Return the (X, Y) coordinate for the center point of the cell that contains the specified text.  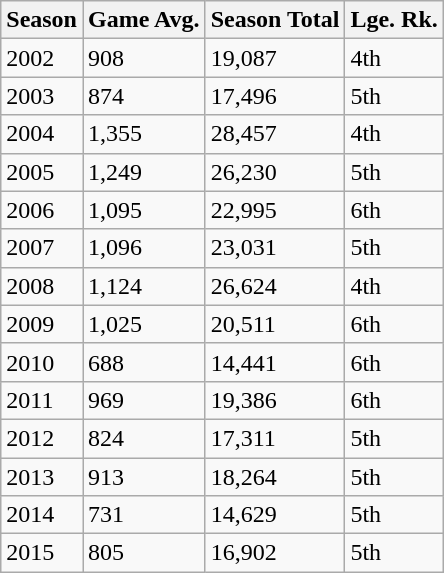
2003 (42, 96)
20,511 (275, 324)
2002 (42, 58)
688 (144, 362)
19,087 (275, 58)
1,355 (144, 134)
16,902 (275, 553)
1,249 (144, 172)
2007 (42, 248)
969 (144, 400)
874 (144, 96)
Lge. Rk. (394, 20)
2006 (42, 210)
26,230 (275, 172)
731 (144, 515)
805 (144, 553)
2010 (42, 362)
18,264 (275, 477)
28,457 (275, 134)
19,386 (275, 400)
Season Total (275, 20)
23,031 (275, 248)
2005 (42, 172)
2004 (42, 134)
26,624 (275, 286)
Game Avg. (144, 20)
1,124 (144, 286)
1,096 (144, 248)
2008 (42, 286)
2014 (42, 515)
17,496 (275, 96)
2012 (42, 438)
908 (144, 58)
913 (144, 477)
22,995 (275, 210)
2011 (42, 400)
824 (144, 438)
1,095 (144, 210)
2009 (42, 324)
1,025 (144, 324)
2013 (42, 477)
14,441 (275, 362)
2015 (42, 553)
Season (42, 20)
17,311 (275, 438)
14,629 (275, 515)
